Detect which cell encompasses the target text, then output its [X, Y] center coordinate. 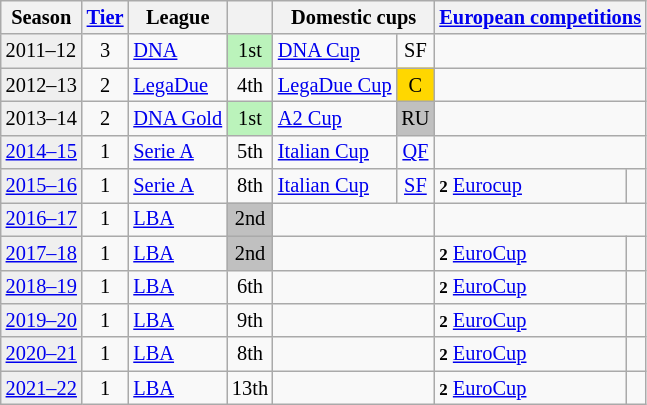
DNA [178, 51]
2020–21 [42, 354]
Season [42, 17]
13th [250, 388]
RU [415, 118]
2017–18 [42, 253]
2019–20 [42, 320]
LegaDue [178, 85]
DNA Cup [334, 51]
9th [250, 320]
2016–17 [42, 219]
Tier [106, 17]
A2 Cup [334, 118]
5th [250, 152]
DNA Gold [178, 118]
4th [250, 85]
2013–14 [42, 118]
6th [250, 287]
Domestic cups [354, 17]
2014–15 [42, 152]
QF [415, 152]
C [415, 85]
2018–19 [42, 287]
2011–12 [42, 51]
European competitions [540, 17]
3 [106, 51]
2015–16 [42, 186]
2 Eurocup [530, 186]
2021–22 [42, 388]
2012–13 [42, 85]
League [178, 17]
LegaDue Cup [334, 85]
